Return the (x, y) coordinate for the center point of the cell that contains the specified text.  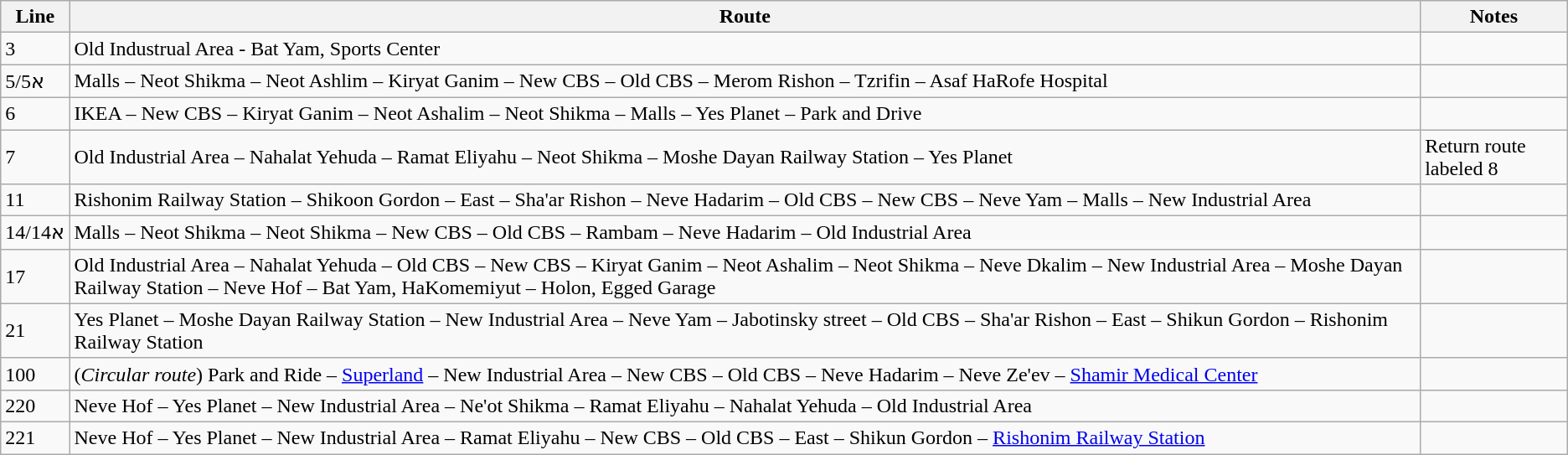
11 (35, 200)
Old Industrual Area - Bat Yam, Sports Center (745, 49)
6 (35, 113)
(Circular route) Park and Ride – Superland – New Industrial Area – New CBS – Old CBS – Neve Hadarim – Neve Ze'ev – Shamir Medical Center (745, 374)
220 (35, 406)
Route (745, 17)
14/14א (35, 233)
Notes (1494, 17)
3 (35, 49)
5/5א (35, 81)
Line (35, 17)
Return route labeled 8 (1494, 156)
100 (35, 374)
IKEA – New CBS – Kiryat Ganim – Neot Ashalim – Neot Shikma – Malls – Yes Planet – Park and Drive (745, 113)
Neve Hof – Yes Planet – New Industrial Area – Ramat Eliyahu – New CBS – Old CBS – East – Shikun Gordon – Rishonim Railway Station (745, 437)
221 (35, 437)
Neve Hof – Yes Planet – New Industrial Area – Ne'ot Shikma – Ramat Eliyahu – Nahalat Yehuda – Old Industrial Area (745, 406)
Malls – Neot Shikma – Neot Shikma – New CBS – Old CBS – Rambam – Neve Hadarim – Old Industrial Area (745, 233)
Rishonim Railway Station – Shikoon Gordon – East – Sha'ar Rishon – Neve Hadarim – Old CBS – New CBS – Neve Yam – Malls – New Industrial Area (745, 200)
21 (35, 330)
Old Industrial Area – Nahalat Yehuda – Ramat Eliyahu – Neot Shikma – Moshe Dayan Railway Station – Yes Planet (745, 156)
7 (35, 156)
Malls – Neot Shikma – Neot Ashlim – Kiryat Ganim – New CBS – Old CBS – Merom Rishon – Tzrifin – Asaf HaRofe Hospital (745, 81)
17 (35, 277)
